Provide the [X, Y] coordinate of the cell's center where the given text is located.  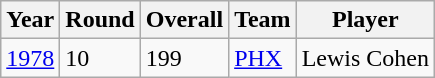
Lewis Cohen [365, 58]
1978 [30, 58]
10 [100, 58]
Player [365, 20]
199 [184, 58]
Team [263, 20]
PHX [263, 58]
Overall [184, 20]
Year [30, 20]
Round [100, 20]
